Scan for the cell matching the given text and deliver its [x, y] coordinate at center. 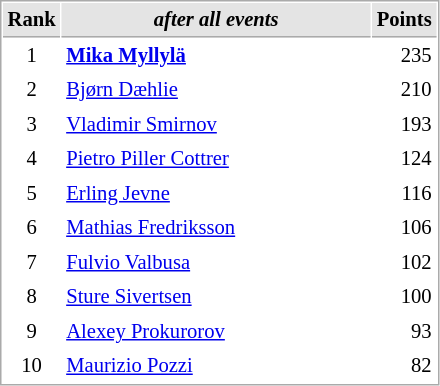
Alexey Prokurorov [216, 332]
Bjørn Dæhlie [216, 90]
Pietro Piller Cottrer [216, 158]
4 [32, 158]
3 [32, 124]
Maurizio Pozzi [216, 366]
Fulvio Valbusa [216, 262]
5 [32, 194]
6 [32, 228]
Mika Myllylä [216, 56]
210 [404, 90]
Sture Sivertsen [216, 296]
106 [404, 228]
100 [404, 296]
7 [32, 262]
after all events [216, 20]
102 [404, 262]
93 [404, 332]
9 [32, 332]
Erling Jevne [216, 194]
Points [404, 20]
10 [32, 366]
8 [32, 296]
Rank [32, 20]
235 [404, 56]
124 [404, 158]
82 [404, 366]
1 [32, 56]
Vladimir Smirnov [216, 124]
Mathias Fredriksson [216, 228]
116 [404, 194]
193 [404, 124]
2 [32, 90]
